Return the [x, y] coordinate for the center point of the cell that contains the specified text.  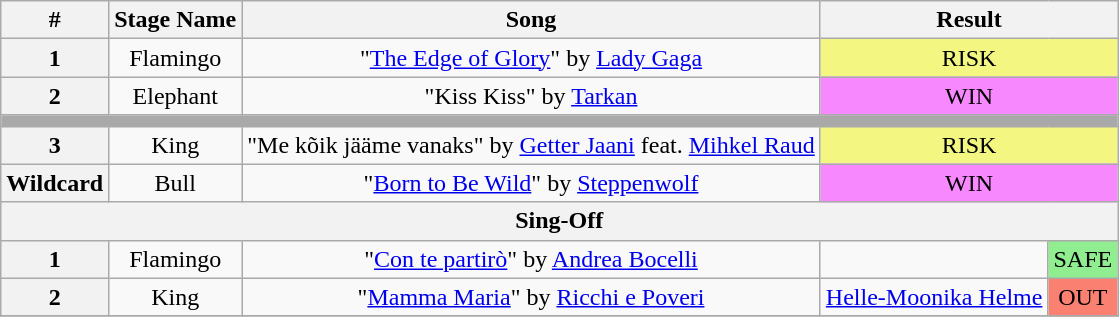
Song [532, 20]
# [55, 20]
Wildcard [55, 183]
Helle-Moonika Helme [934, 297]
SAFE [1083, 259]
Result [968, 20]
Bull [176, 183]
"Born to Be Wild" by Steppenwolf [532, 183]
Stage Name [176, 20]
"Con te partirò" by Andrea Bocelli [532, 259]
"Mamma Maria" by Ricchi e Poveri [532, 297]
OUT [1083, 297]
"Me kõik jääme vanaks" by Getter Jaani feat. Mihkel Raud [532, 145]
Sing-Off [560, 221]
Elephant [176, 96]
"Kiss Kiss" by Tarkan [532, 96]
3 [55, 145]
"The Edge of Glory" by Lady Gaga [532, 58]
